Return the [x, y] coordinate for the center point of the cell that contains the specified text.  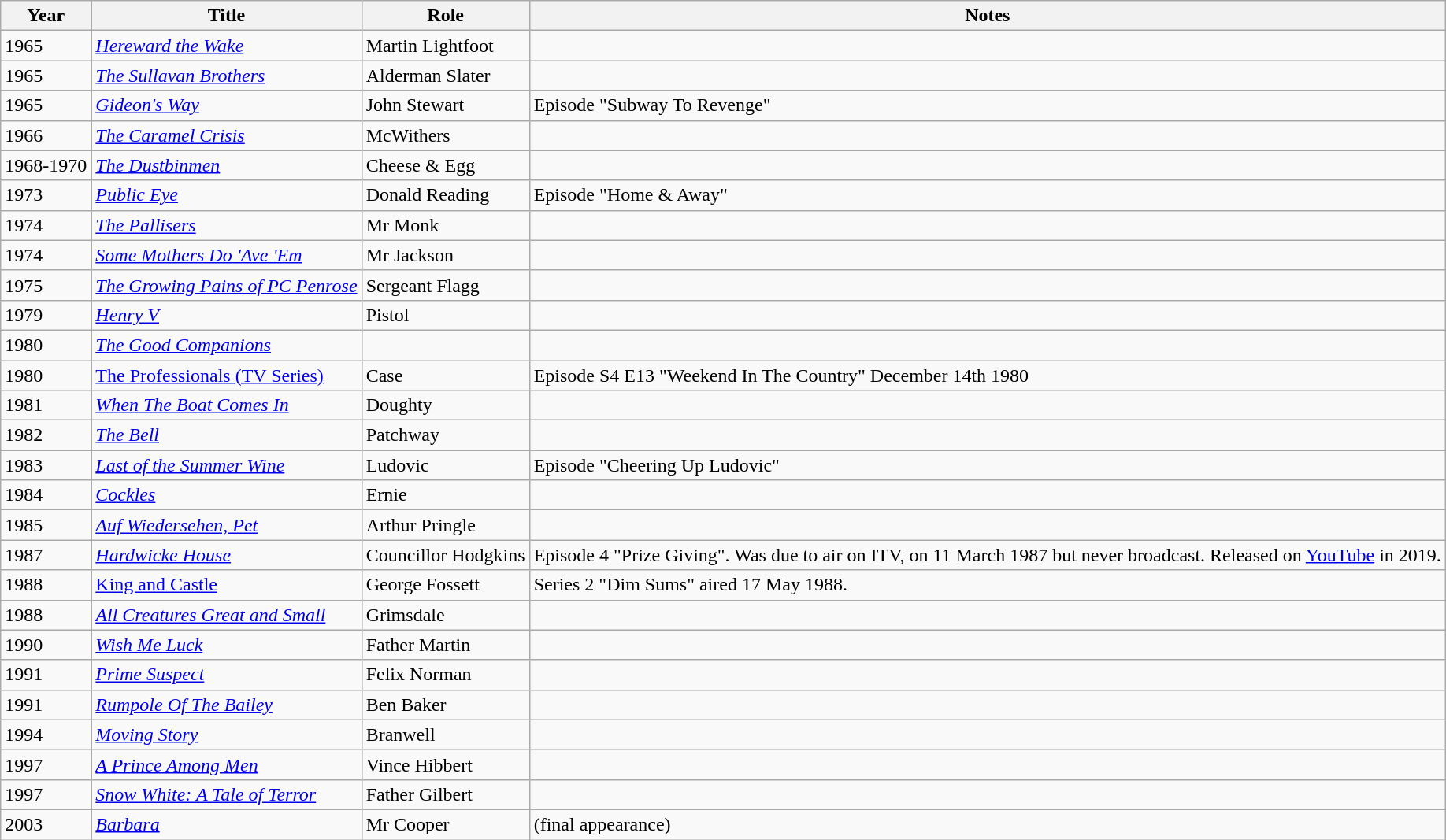
Ernie [446, 495]
The Bell [227, 435]
Donald Reading [446, 195]
The Pallisers [227, 225]
Sergeant Flagg [446, 285]
Martin Lightfoot [446, 46]
Arthur Pringle [446, 525]
1983 [46, 465]
Vince Hibbert [446, 764]
The Caramel Crisis [227, 135]
Notes [988, 16]
1990 [46, 645]
Last of the Summer Wine [227, 465]
Mr Cooper [446, 824]
1973 [46, 195]
Patchway [446, 435]
Some Mothers Do 'Ave 'Em [227, 255]
Title [227, 16]
Cheese & Egg [446, 165]
1979 [46, 315]
Case [446, 376]
Auf Wiedersehen, Pet [227, 525]
Role [446, 16]
Series 2 "Dim Sums" aired 17 May 1988. [988, 585]
Branwell [446, 735]
Gideon's Way [227, 105]
Wish Me Luck [227, 645]
Father Gilbert [446, 794]
Cockles [227, 495]
The Dustbinmen [227, 165]
Episode S4 E13 "Weekend In The Country" December 14th 1980 [988, 376]
Alderman Slater [446, 76]
When The Boat Comes In [227, 405]
Moving Story [227, 735]
1984 [46, 495]
A Prince Among Men [227, 764]
1975 [46, 285]
Snow White: A Tale of Terror [227, 794]
Mr Monk [446, 225]
Felix Norman [446, 675]
Barbara [227, 824]
Episode "Home & Away" [988, 195]
1987 [46, 555]
McWithers [446, 135]
Ben Baker [446, 705]
Episode 4 "Prize Giving". Was due to air on ITV, on 11 March 1987 but never broadcast. Released on YouTube in 2019. [988, 555]
1968-1970 [46, 165]
1982 [46, 435]
The Professionals (TV Series) [227, 376]
Doughty [446, 405]
Rumpole Of The Bailey [227, 705]
Prime Suspect [227, 675]
1994 [46, 735]
1981 [46, 405]
The Sullavan Brothers [227, 76]
Mr Jackson [446, 255]
Episode "Subway To Revenge" [988, 105]
Year [46, 16]
Episode "Cheering Up Ludovic" [988, 465]
Hardwicke House [227, 555]
George Fossett [446, 585]
Father Martin [446, 645]
Pistol [446, 315]
King and Castle [227, 585]
All Creatures Great and Small [227, 615]
The Good Companions [227, 345]
Grimsdale [446, 615]
1966 [46, 135]
Councillor Hodgkins [446, 555]
Henry V [227, 315]
John Stewart [446, 105]
Ludovic [446, 465]
Public Eye [227, 195]
Hereward the Wake [227, 46]
(final appearance) [988, 824]
1985 [46, 525]
The Growing Pains of PC Penrose [227, 285]
2003 [46, 824]
